Locate the cell with the specified text and output its (X, Y) center coordinate. 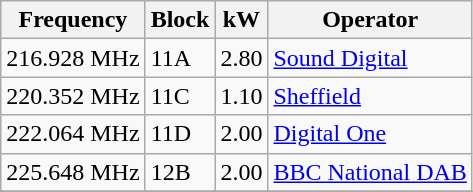
Sheffield (370, 96)
kW (242, 20)
Digital One (370, 134)
11D (180, 134)
220.352 MHz (73, 96)
11C (180, 96)
Operator (370, 20)
225.648 MHz (73, 172)
12B (180, 172)
Block (180, 20)
BBC National DAB (370, 172)
Frequency (73, 20)
2.80 (242, 58)
Sound Digital (370, 58)
1.10 (242, 96)
11A (180, 58)
216.928 MHz (73, 58)
222.064 MHz (73, 134)
